Search for the cell housing the specified text and yield its [x, y] center coordinate. 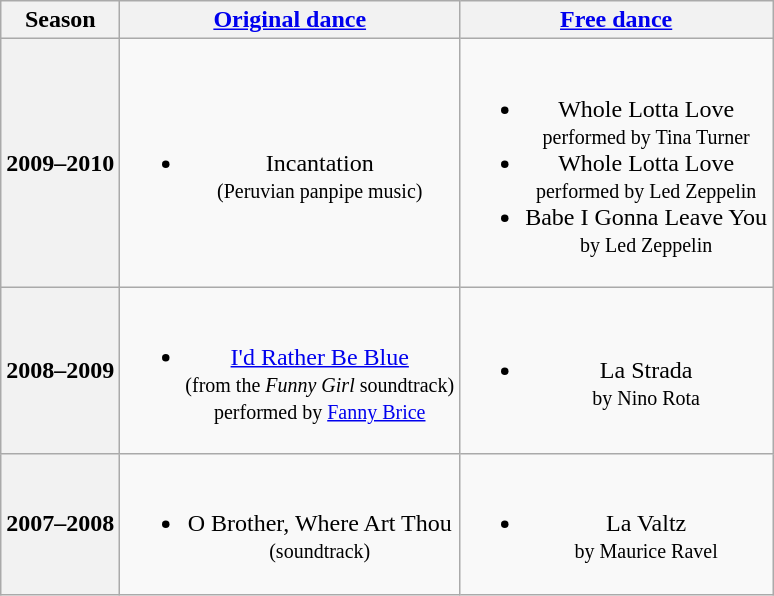
2007–2008 [60, 524]
Original dance [290, 20]
Whole Lotta Love performed by Tina Turner Whole Lotta Love performed by Led Zeppelin Babe I Gonna Leave You by Led Zeppelin [616, 163]
2008–2009 [60, 370]
La Strada by Nino Rota [616, 370]
Incantation (Peruvian panpipe music) [290, 163]
I'd Rather Be Blue (from the Funny Girl soundtrack) performed by Fanny Brice [290, 370]
2009–2010 [60, 163]
Free dance [616, 20]
Season [60, 20]
O Brother, Where Art Thou (soundtrack) [290, 524]
La Valtz by Maurice Ravel [616, 524]
